From the cell containing the given text, extract its center point as (x, y) coordinate. 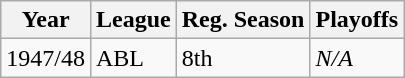
1947/48 (46, 58)
Playoffs (357, 20)
Year (46, 20)
ABL (133, 58)
N/A (357, 58)
League (133, 20)
Reg. Season (243, 20)
8th (243, 58)
